Detect which cell encompasses the target text, then output its [X, Y] center coordinate. 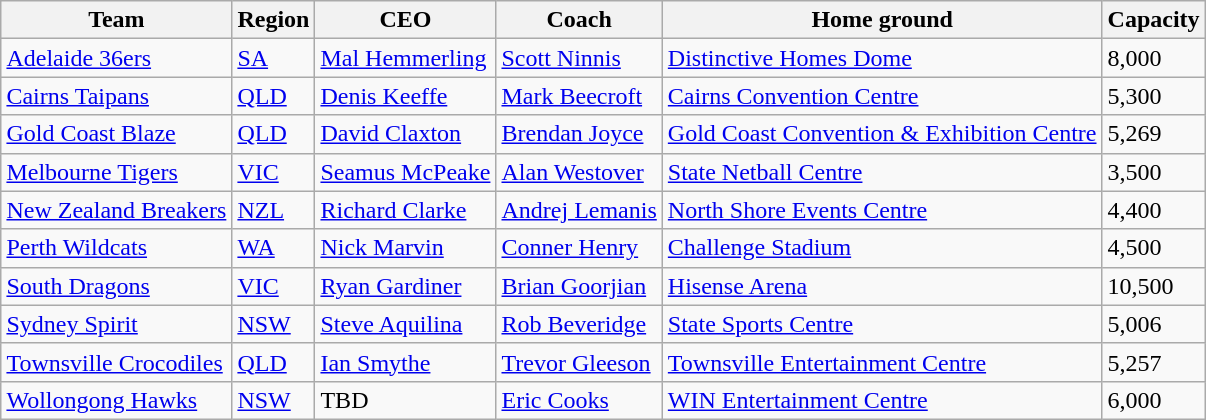
Rob Beveridge [579, 324]
Gold Coast Convention & Exhibition Centre [882, 134]
Capacity [1154, 20]
TBD [406, 400]
WA [274, 248]
5,300 [1154, 96]
Townsville Entertainment Centre [882, 362]
Mark Beecroft [579, 96]
Trevor Gleeson [579, 362]
Region [274, 20]
8,000 [1154, 58]
SA [274, 58]
Ian Smythe [406, 362]
Nick Marvin [406, 248]
Steve Aquilina [406, 324]
Seamus McPeake [406, 172]
Team [116, 20]
Brian Goorjian [579, 286]
Andrej Lemanis [579, 210]
WIN Entertainment Centre [882, 400]
5,269 [1154, 134]
Brendan Joyce [579, 134]
Distinctive Homes Dome [882, 58]
Eric Cooks [579, 400]
Hisense Arena [882, 286]
NZL [274, 210]
Alan Westover [579, 172]
New Zealand Breakers [116, 210]
Mal Hemmerling [406, 58]
State Netball Centre [882, 172]
Adelaide 36ers [116, 58]
Wollongong Hawks [116, 400]
5,006 [1154, 324]
David Claxton [406, 134]
5,257 [1154, 362]
Conner Henry [579, 248]
Ryan Gardiner [406, 286]
State Sports Centre [882, 324]
Sydney Spirit [116, 324]
Melbourne Tigers [116, 172]
10,500 [1154, 286]
Home ground [882, 20]
3,500 [1154, 172]
CEO [406, 20]
Townsville Crocodiles [116, 362]
4,500 [1154, 248]
Perth Wildcats [116, 248]
Coach [579, 20]
South Dragons [116, 286]
Richard Clarke [406, 210]
6,000 [1154, 400]
Cairns Convention Centre [882, 96]
Gold Coast Blaze [116, 134]
Cairns Taipans [116, 96]
Challenge Stadium [882, 248]
Scott Ninnis [579, 58]
4,400 [1154, 210]
Denis Keeffe [406, 96]
North Shore Events Centre [882, 210]
